Find where the given text appears and provide that cell's center as (x, y) coordinate. 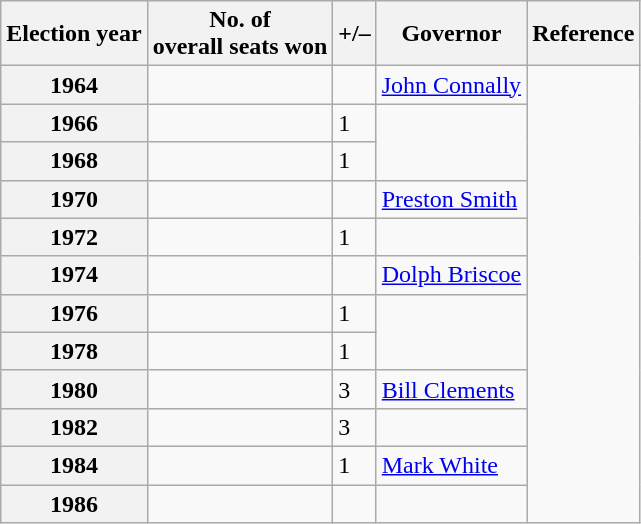
1970 (74, 199)
Governor (451, 34)
+/– (354, 34)
1974 (74, 275)
1968 (74, 161)
Dolph Briscoe (451, 275)
1964 (74, 85)
1976 (74, 313)
1978 (74, 351)
1972 (74, 237)
1980 (74, 389)
John Connally (451, 85)
1966 (74, 123)
Reference (584, 34)
1986 (74, 503)
Mark White (451, 465)
1982 (74, 427)
Election year (74, 34)
1984 (74, 465)
Preston Smith (451, 199)
No. ofoverall seats won (240, 34)
Bill Clements (451, 389)
